Identify which cell holds the provided text, then report its [X, Y] central coordinate. 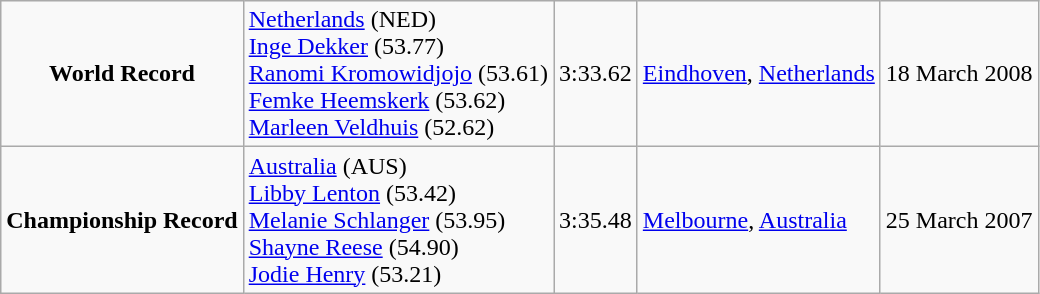
World Record [122, 74]
3:35.48 [596, 220]
25 March 2007 [959, 220]
Eindhoven, Netherlands [758, 74]
3:33.62 [596, 74]
Melbourne, Australia [758, 220]
Netherlands (NED)Inge Dekker (53.77)Ranomi Kromowidjojo (53.61)Femke Heemskerk (53.62)Marleen Veldhuis (52.62) [398, 74]
Australia (AUS) Libby Lenton (53.42)Melanie Schlanger (53.95)Shayne Reese (54.90)Jodie Henry (53.21) [398, 220]
18 March 2008 [959, 74]
Championship Record [122, 220]
